Locate the cell with the specified text and output its [X, Y] center coordinate. 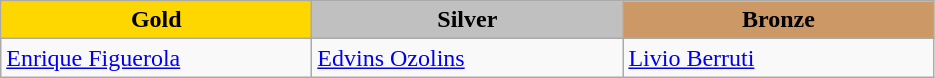
Silver [468, 20]
Livio Berruti [778, 58]
Bronze [778, 20]
Edvins Ozolins [468, 58]
Gold [156, 20]
Enrique Figuerola [156, 58]
